Return the [x, y] coordinate for the center point of the cell that contains the specified text.  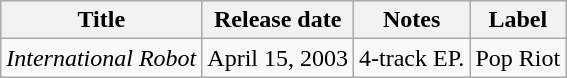
April 15, 2003 [278, 58]
International Robot [102, 58]
Notes [412, 20]
Label [518, 20]
Pop Riot [518, 58]
4-track EP. [412, 58]
Release date [278, 20]
Title [102, 20]
